Locate the cell with the specified text and output its (x, y) center coordinate. 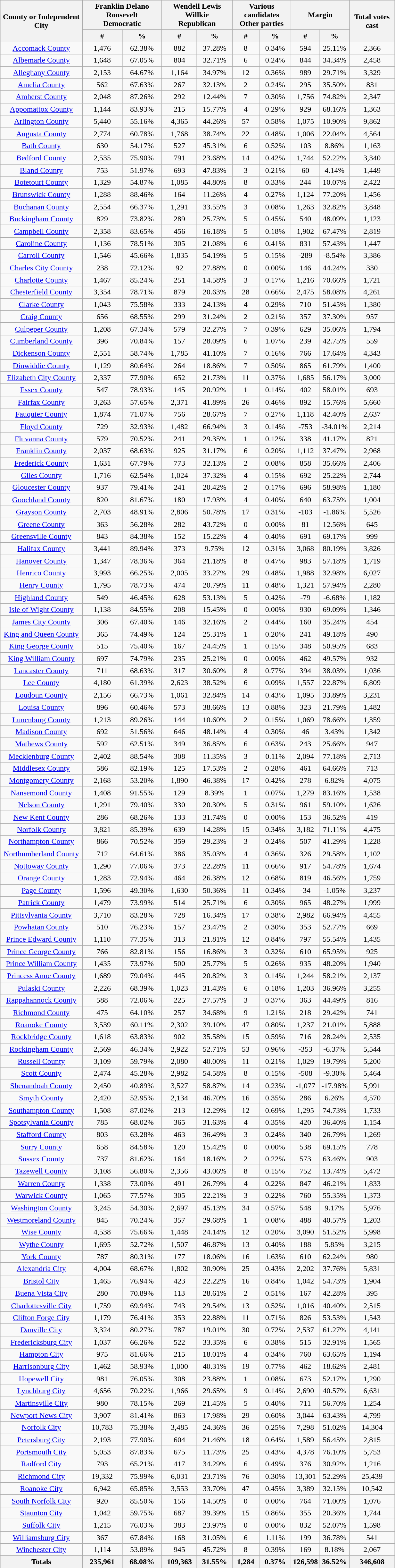
87.83% (142, 1452)
12.44% (215, 97)
44.80% (215, 182)
64.66% (334, 768)
Williamsburg City (41, 1537)
77.20% (334, 195)
28.67% (215, 414)
68.67% (142, 1269)
133 (179, 817)
45.13% (215, 1208)
78.66% (334, 719)
902 (179, 1037)
29.54% (215, 1305)
78.73% (142, 585)
46.34% (142, 1049)
52.72% (142, 1244)
South Norfolk City (41, 1501)
239 (306, 341)
70.66% (334, 280)
3,848 (372, 207)
4,365 (179, 121)
1,061 (179, 695)
2,366 (372, 48)
474 (179, 585)
-103 (306, 512)
1,144 (102, 109)
675 (179, 1452)
59.75% (142, 1513)
32.98% (334, 573)
20.82% (215, 976)
68.02% (142, 1122)
6,942 (102, 1488)
500 (179, 964)
932 (372, 658)
2,406 (372, 463)
169 (306, 1550)
0.09% (275, 683)
1,802 (179, 1269)
65.21% (142, 1464)
1,065 (102, 1196)
3,441 (102, 548)
Fauquier County (41, 414)
29.65% (215, 1391)
Pulaski County (41, 988)
Greene County (41, 524)
44.49% (334, 1000)
691 (306, 536)
75.40% (142, 646)
70.89% (142, 1293)
74.49% (142, 634)
2,168 (102, 781)
945 (179, 1550)
1,508 (102, 1110)
797 (306, 939)
244 (306, 182)
72.06% (142, 1000)
1,904 (372, 1281)
144 (179, 719)
36.49% (215, 1134)
51.02% (334, 1428)
1,110 (102, 939)
1,874 (102, 414)
61.79% (334, 365)
Prince Edward County (41, 939)
Bath County (41, 146)
6,031 (179, 1476)
37.30% (334, 317)
507 (306, 842)
Grayson County (41, 512)
76.10% (334, 1452)
-289 (306, 256)
1.11% (275, 1537)
829 (102, 219)
1,380 (372, 304)
1,244 (306, 976)
68.55% (142, 317)
1,124 (306, 195)
85.24% (142, 280)
44.26% (215, 121)
152 (179, 536)
Loudoun County (41, 695)
2,193 (102, 1440)
76 (246, 1476)
63.43% (334, 1415)
656 (102, 317)
14.28% (215, 829)
72.94% (142, 878)
2,067 (372, 1550)
35.50% (334, 85)
257 (179, 1013)
65.85% (142, 1488)
1,557 (306, 683)
2,302 (179, 1025)
42.28% (334, 1293)
879 (179, 292)
1,589 (306, 1440)
1,182 (372, 598)
2,005 (179, 573)
456 (179, 231)
81 (306, 524)
367 (102, 1537)
Essex County (41, 390)
71.11% (334, 829)
Staunton City (41, 1513)
67.05% (142, 60)
73.97% (142, 964)
1,029 (306, 1061)
Lunenburg County (41, 719)
31.74% (215, 817)
21.79% (334, 707)
77.06% (142, 866)
1,180 (372, 487)
36.85% (215, 744)
5,464 (372, 1073)
23.71% (215, 1476)
Various candidatesOther parties (262, 15)
55.16% (142, 121)
737 (102, 1159)
-34.01% (334, 427)
1,095 (306, 695)
28.24% (334, 1037)
67.34% (142, 329)
0.86% (275, 1513)
3,263 (102, 402)
1,695 (102, 1244)
66.25% (142, 573)
25.31% (215, 634)
77.18% (334, 756)
752 (306, 1171)
58.74% (142, 353)
1,785 (179, 353)
188 (306, 1244)
Dinwiddie County (41, 365)
Rockingham County (41, 1049)
1,069 (306, 719)
892 (306, 402)
Prince George County (41, 952)
1,085 (179, 182)
2,697 (179, 1208)
-34 (306, 890)
3.43% (334, 732)
67.47% (334, 231)
16.34% (215, 915)
0.25% (275, 1428)
522 (179, 1342)
463 (179, 1134)
Alexandria City (41, 1269)
-9.30% (334, 1073)
33.55% (215, 207)
514 (179, 903)
Charlottesville City (41, 1305)
1,756 (306, 97)
4,180 (102, 683)
Nelson County (41, 805)
20.30% (215, 805)
Amelia County (41, 85)
588 (102, 1000)
Smyth County (41, 1098)
0.68% (275, 878)
8.39% (215, 793)
40.31% (215, 1367)
103 (306, 146)
937 (102, 487)
989 (306, 72)
1,263 (306, 207)
Roanoke City (41, 1488)
6,631 (372, 1391)
81.41% (142, 1415)
2,690 (306, 1391)
Radford City (41, 1464)
5,831 (372, 1269)
538 (306, 1147)
1,721 (372, 280)
88.46% (142, 195)
3,245 (102, 1208)
975 (102, 1354)
22.87% (334, 683)
33.27% (215, 573)
70.24% (142, 1220)
43.72% (215, 524)
3,389 (306, 1488)
1,456 (372, 195)
419 (372, 817)
Shenandoah County (41, 1086)
13,301 (306, 1476)
14.50% (215, 1501)
1,833 (372, 1183)
1,342 (372, 732)
67.84% (142, 1537)
3,231 (372, 695)
29.71% (334, 72)
83.93% (142, 109)
394 (306, 671)
52.07% (334, 1525)
21.18% (215, 561)
Warren County (41, 1183)
0.59% (275, 1037)
376 (306, 1464)
3,354 (102, 292)
Dickenson County (41, 353)
0.33% (275, 182)
21.08% (215, 243)
0.88% (275, 707)
27.88% (215, 268)
153 (306, 817)
87.26% (142, 97)
120 (179, 1147)
-508 (306, 1073)
1,114 (102, 1550)
Washington County (41, 1208)
35.06% (334, 329)
24.45% (215, 646)
35.24% (334, 622)
0.96% (275, 1049)
Suffolk City (41, 1525)
48.14% (215, 732)
Page County (41, 890)
19 (246, 1367)
24.36% (215, 1428)
3,237 (372, 890)
20.79% (215, 585)
17.53% (215, 768)
1,733 (372, 1110)
Clarke County (41, 304)
29.35% (215, 439)
James City County (41, 622)
13.74% (334, 1171)
1,618 (102, 1037)
160 (306, 622)
Prince William County (41, 964)
2,569 (102, 1049)
61.39% (142, 683)
4,075 (372, 781)
180 (179, 500)
31.55% (215, 1562)
62.51% (142, 744)
292 (179, 97)
83.28% (142, 915)
21.73% (215, 378)
5,440 (102, 121)
2,037 (102, 451)
37.32% (215, 475)
Caroline County (41, 243)
445 (179, 976)
5,053 (102, 1452)
858 (306, 463)
64.61% (142, 854)
43.06% (215, 1171)
52.17% (334, 1379)
957 (372, 317)
54.78% (334, 866)
510 (102, 927)
48.27% (334, 903)
1,462 (102, 1367)
267 (179, 85)
28.61% (215, 1293)
832 (306, 1525)
52.77% (334, 927)
Northampton County (41, 842)
6,027 (372, 573)
Arlington County (41, 121)
Buckingham County (41, 219)
1,940 (372, 964)
2,623 (179, 683)
1,208 (102, 329)
935 (306, 964)
56.17% (334, 378)
0.46% (275, 402)
3,539 (102, 1025)
2,481 (372, 1367)
55.35% (334, 1196)
1,447 (372, 243)
317 (179, 671)
29.42% (334, 1013)
2,226 (102, 988)
-1,077 (306, 1086)
4,004 (102, 1269)
1,626 (372, 805)
23.68% (215, 158)
-6.37% (334, 1049)
65.95% (334, 952)
Mathews County (41, 744)
32.84% (215, 695)
41.89% (215, 402)
113 (179, 1293)
669 (372, 927)
York County (41, 1257)
49.57% (334, 658)
10,542 (372, 1488)
359 (179, 842)
80.64% (142, 365)
Giles County (41, 475)
32.91% (334, 1342)
18.62% (334, 1367)
3,386 (372, 256)
Henry County (41, 585)
2,347 (372, 97)
3,068 (306, 548)
17.98% (215, 1415)
1,284 (246, 1562)
0.47% (275, 561)
1,037 (102, 1342)
62.38% (142, 48)
12.29% (215, 1110)
52.95% (142, 1098)
2,703 (102, 512)
1,988 (306, 573)
Tazewell County (41, 1171)
2,774 (102, 133)
0.49% (275, 1464)
Stafford County (41, 1134)
2,475 (306, 292)
2,474 (102, 1073)
Rappahannock County (41, 1000)
46.21% (334, 1183)
15.45% (215, 610)
199 (306, 1537)
3,215 (372, 1244)
0.28% (275, 768)
1,004 (372, 500)
819 (306, 878)
826 (306, 1318)
1,596 (102, 890)
47.83% (215, 170)
63.46% (334, 1159)
82.19% (142, 768)
697 (102, 658)
773 (179, 463)
46.87% (215, 1244)
79.04% (142, 976)
11.35% (215, 756)
712 (102, 854)
Middlesex County (41, 768)
83.16% (334, 793)
56.80% (142, 1171)
11.73% (215, 1452)
35.66% (334, 463)
72.12% (142, 268)
Clifton Forge City (41, 1318)
Scott County (41, 1073)
225 (179, 1000)
Orange County (41, 878)
687 (179, 1513)
51.56% (142, 732)
45.28% (142, 1073)
44.24% (334, 268)
1,835 (179, 256)
741 (372, 1013)
5,544 (372, 1049)
2,371 (179, 402)
23.97% (215, 1525)
Patrick County (41, 903)
76.94% (142, 1281)
338 (306, 439)
683 (372, 646)
2,806 (179, 512)
45.66% (142, 256)
62.24% (334, 1257)
66.37% (142, 207)
57 (246, 121)
26.38% (215, 878)
34.34% (334, 60)
58.87% (215, 1086)
1,154 (372, 1122)
57.65% (142, 402)
15.76% (334, 402)
Norfolk City (41, 1428)
41.17% (334, 439)
1,795 (102, 585)
22.21% (215, 1196)
3,553 (179, 1488)
63.75% (334, 500)
Petersburg City (41, 1440)
903 (372, 1159)
1,036 (372, 671)
2,420 (102, 1098)
213 (179, 1110)
8.86% (334, 146)
3,527 (179, 1086)
1,719 (372, 561)
46.70% (215, 1098)
49.18% (334, 634)
981 (102, 1379)
Nansemond County (41, 793)
1,075 (306, 121)
52.71% (215, 1049)
628 (179, 598)
882 (179, 48)
48.20% (334, 964)
2,922 (179, 1049)
Goochland County (41, 500)
79.40% (142, 805)
41.10% (215, 353)
402 (306, 390)
696 (306, 487)
78.71% (142, 292)
1,674 (372, 866)
52.29% (334, 1476)
22.88% (215, 1318)
129 (179, 793)
Winchester City (41, 1550)
53.13% (215, 598)
4,378 (306, 1452)
1,163 (372, 146)
76.05% (142, 1379)
1,598 (372, 1525)
25.71% (215, 903)
31.24% (215, 317)
20.42% (215, 487)
6,809 (372, 683)
821 (372, 439)
785 (102, 1122)
2,337 (102, 378)
3,109 (102, 1061)
30.60% (215, 671)
313 (179, 939)
1,283 (102, 878)
1,543 (372, 1318)
17.64% (334, 353)
Richmond County (41, 1013)
89.94% (142, 548)
1,016 (306, 1305)
461 (306, 768)
3,821 (102, 829)
25.11% (334, 48)
29.58% (334, 854)
364 (179, 561)
289 (179, 219)
19,332 (102, 1476)
Westmoreland County (41, 1220)
9,862 (372, 121)
1,716 (102, 475)
863 (179, 1415)
930 (306, 610)
Nottoway County (41, 866)
Northumberland County (41, 854)
59.79% (142, 1061)
24.14% (215, 1232)
Fredericksburg City (41, 1342)
1,043 (102, 304)
30.92% (334, 1464)
21.45% (215, 1403)
70.22% (142, 1391)
866 (102, 842)
3,255 (372, 988)
25.66% (334, 744)
18.16% (215, 1159)
1,123 (372, 219)
5,472 (372, 1171)
2,819 (372, 231)
21.81% (215, 939)
1.21% (275, 1013)
Lee County (41, 683)
50.78% (215, 512)
2,744 (372, 475)
74.73% (334, 1110)
0.50% (275, 365)
89.26% (142, 719)
31.43% (215, 988)
778 (372, 1147)
78.15% (142, 1403)
1,476 (102, 48)
3,485 (179, 1428)
Mecklenburg County (41, 756)
66.26% (142, 1342)
56.45% (334, 1440)
57.18% (334, 561)
1,408 (102, 793)
804 (179, 60)
49.30% (142, 890)
0.23% (275, 1086)
1,359 (372, 719)
Culpeper County (41, 329)
713 (372, 768)
Fairfax County (41, 402)
76.03% (142, 1525)
Newport News City (41, 1415)
559 (372, 341)
843 (102, 536)
1,565 (372, 1342)
78.93% (142, 390)
79.41% (142, 487)
39.10% (215, 1025)
3,044 (306, 1415)
10.60% (215, 719)
12.56% (334, 524)
0.51% (275, 1293)
396 (102, 341)
84.58% (142, 1147)
Total votes cast (372, 21)
41.29% (334, 842)
1,138 (102, 610)
548 (306, 1208)
-753 (306, 427)
3,826 (372, 548)
604 (179, 1440)
109,363 (179, 1562)
23.47% (215, 927)
1,000 (179, 1367)
68.08% (142, 1562)
69.09% (334, 610)
1,890 (179, 781)
62.54% (142, 475)
74.79% (142, 658)
630 (102, 146)
35.58% (215, 1037)
177 (179, 1257)
251 (179, 280)
1,347 (102, 561)
4,343 (372, 353)
Franklin Delano RooseveltDemocratic (122, 15)
25,439 (372, 1476)
22.22% (215, 1281)
965 (306, 903)
18.06% (215, 1257)
1,768 (179, 133)
58.98% (334, 487)
81.66% (142, 1354)
38.52% (215, 683)
92 (179, 268)
1,630 (179, 890)
-17.98% (334, 1086)
5,660 (372, 402)
1,023 (179, 988)
55.54% (334, 939)
3,993 (102, 573)
Bland County (41, 170)
423 (179, 1281)
983 (306, 561)
32.27% (215, 329)
Accomack County (41, 48)
54.17% (142, 146)
Pittsylvania County (41, 915)
75.38% (142, 1428)
3,182 (306, 829)
88.54% (142, 756)
947 (372, 744)
10,783 (102, 1428)
346,608 (372, 1562)
6.82% (334, 781)
1,546 (102, 256)
417 (179, 1464)
37.76% (334, 1269)
-353 (306, 1049)
25.73% (215, 219)
1,136 (102, 243)
Lynchburg City (41, 1391)
-8.54% (334, 256)
299 (179, 317)
1.63% (275, 1257)
1,112 (306, 451)
1,129 (102, 365)
1,295 (306, 1110)
15.42% (215, 1147)
0.80% (275, 1025)
New Kent County (41, 817)
540 (306, 219)
1,449 (372, 170)
4,455 (372, 915)
Russell County (41, 1061)
69.17% (334, 536)
5,998 (372, 1232)
2,554 (102, 207)
1,794 (372, 329)
63.65% (334, 1354)
0.11% (275, 756)
326 (306, 854)
16.18% (215, 231)
40.89% (142, 1086)
488 (306, 1220)
395 (372, 1293)
1,689 (102, 976)
4.14% (334, 170)
Hanover County (41, 561)
36 (246, 1428)
Botetourt County (41, 182)
82.81% (142, 952)
20.63% (215, 292)
Montgomery County (41, 781)
Henrico County (41, 573)
0.44% (275, 622)
30.90% (215, 1269)
51.45% (334, 304)
2,968 (372, 451)
9.75% (215, 548)
2,156 (102, 695)
0.57% (275, 1208)
73.00% (142, 1183)
38.03% (334, 671)
2,515 (372, 1305)
37.28% (215, 48)
4,475 (372, 829)
37.47% (334, 451)
51.52% (334, 1232)
Harrisonburg City (41, 1367)
21.01% (334, 1025)
527 (179, 146)
73.82% (142, 219)
645 (372, 524)
1,215 (102, 1525)
323 (306, 707)
1,373 (372, 1196)
County or Independent City (41, 21)
71.00% (334, 1501)
3,108 (102, 1171)
19.79% (334, 1061)
34.97% (215, 72)
15.77% (215, 109)
235,961 (102, 1562)
6.26% (334, 1098)
Sussex County (41, 1159)
Appomattox County (41, 109)
20.92% (215, 390)
Louisa County (41, 707)
2,358 (102, 231)
58.01% (334, 390)
36.96% (334, 988)
4,261 (372, 292)
69.94% (142, 1305)
10.90% (334, 121)
54.30% (142, 1208)
5,991 (372, 1086)
38.66% (215, 707)
34.29% (215, 1464)
70.84% (142, 341)
1,076 (372, 1501)
51.97% (142, 170)
793 (102, 1464)
36.78% (334, 1537)
69.15% (334, 1147)
282 (179, 524)
54.87% (142, 182)
3,000 (372, 378)
Wythe County (41, 1244)
1,346 (372, 610)
145 (179, 390)
1,538 (372, 793)
39.39% (215, 1513)
23.88% (215, 1379)
1,194 (372, 1354)
1,479 (102, 903)
34.68% (215, 1013)
Alleghany County (41, 72)
791 (179, 158)
Cumberland County (41, 341)
865 (306, 365)
1,999 (372, 903)
45.31% (215, 146)
10.07% (334, 182)
53.89% (142, 1550)
475 (102, 1013)
34 (246, 1208)
1,024 (179, 475)
28.09% (215, 341)
60.46% (142, 707)
295 (306, 85)
46.38% (215, 781)
208 (179, 610)
19.01% (215, 1330)
1,448 (179, 1232)
56.28% (142, 524)
4,570 (372, 1098)
Hopewell City (41, 1379)
1,213 (102, 719)
29.68% (215, 1220)
1,279 (306, 793)
61.27% (334, 1330)
48.09% (334, 219)
1,467 (102, 280)
5.85% (334, 1244)
235 (179, 658)
22.04% (334, 133)
-6.68% (334, 598)
58.21% (334, 976)
2,422 (372, 182)
264 (179, 365)
32.93% (142, 427)
3,324 (102, 1330)
1,507 (179, 1244)
586 (102, 768)
816 (372, 1000)
18 (246, 1440)
Gloucester County (41, 487)
Fluvanna County (41, 439)
56.70% (334, 1403)
1,321 (306, 585)
45.72% (215, 1550)
Hampton City (41, 1354)
0.69% (275, 1110)
640 (306, 500)
2,153 (102, 72)
929 (306, 109)
2,048 (102, 97)
25.21% (215, 658)
4,564 (372, 133)
Bedford County (41, 158)
68.26% (142, 817)
541 (372, 1537)
2,080 (179, 1061)
78.51% (142, 243)
124 (179, 634)
847 (306, 1183)
0.26% (275, 964)
5,526 (372, 512)
32.82% (334, 207)
Isle of Wight County (41, 610)
25.77% (215, 964)
52.22% (334, 158)
639 (179, 829)
1,118 (306, 414)
Richmond City (41, 1476)
243 (306, 744)
278 (306, 781)
280 (102, 1293)
1,685 (306, 378)
464 (179, 878)
83.65% (142, 231)
Elizabeth City County (41, 378)
Buchanan County (41, 207)
2,450 (102, 1086)
78.36% (142, 561)
81.67% (142, 500)
18.01% (215, 1354)
60 (306, 170)
490 (372, 634)
Rockbridge County (41, 1037)
60.78% (142, 133)
Bristol City (41, 1281)
0.60% (275, 1415)
14,304 (372, 1428)
Campbell County (41, 231)
1,400 (372, 365)
3,710 (102, 915)
Totals (41, 1562)
Greensville County (41, 536)
66.73% (142, 695)
31.63% (215, 1122)
King and Queen County (41, 634)
355 (306, 1513)
592 (102, 744)
2,637 (372, 414)
Highland County (41, 598)
Madison County (41, 732)
917 (306, 866)
77.35% (142, 939)
31.05% (215, 1537)
710 (306, 304)
46.56% (334, 878)
340 (306, 1134)
2,356 (179, 1171)
Princess Anne County (41, 976)
Spotsylvania County (41, 1122)
63.28% (142, 1134)
0.63% (275, 744)
36.40% (334, 1122)
Craig County (41, 317)
716 (306, 1037)
4,538 (102, 1232)
80.31% (142, 1257)
0.41% (275, 243)
306 (102, 622)
Margin (320, 15)
168 (179, 1537)
2,551 (102, 353)
17.93% (215, 500)
658 (102, 1147)
73.99% (142, 903)
348 (306, 646)
71.07% (142, 414)
77.57% (142, 1196)
33.89% (334, 695)
33.35% (215, 1342)
King George County (41, 646)
845 (102, 1220)
31.17% (215, 451)
1,902 (306, 231)
84.38% (142, 536)
32.15% (334, 1488)
46 (306, 732)
8.18% (334, 1550)
3,340 (372, 158)
5,200 (372, 1061)
Franklin County (41, 451)
0.58% (275, 121)
Chesterfield County (41, 292)
35.03% (215, 854)
40.40% (334, 1305)
Charlotte County (41, 280)
844 (306, 60)
75.99% (142, 1476)
58.93% (142, 1367)
22 (246, 133)
1,006 (306, 133)
238 (102, 268)
4,141 (372, 1330)
1,164 (179, 72)
383 (179, 1525)
1,102 (372, 854)
1,288 (102, 195)
756 (179, 414)
753 (102, 170)
Wendell Lewis WillkieRepublican (197, 15)
68.16% (334, 109)
0.16% (275, 353)
53.53% (334, 1318)
Buena Vista City (41, 1293)
80.19% (334, 548)
Southampton County (41, 1110)
-1.05% (334, 890)
32.16% (215, 622)
Warwick County (41, 1196)
2,713 (372, 756)
4,656 (102, 1391)
549 (102, 598)
Brunswick County (41, 195)
Roanoke County (41, 1025)
0.64% (275, 1440)
2,094 (306, 756)
67.79% (142, 463)
21.46% (215, 1440)
673 (306, 1379)
743 (179, 1305)
1,329 (102, 182)
42.75% (334, 341)
1,648 (102, 60)
2,458 (372, 60)
74.82% (334, 97)
15.22% (215, 536)
Charles City County (41, 268)
3,329 (372, 72)
218 (306, 1013)
54.73% (334, 1281)
-1.86% (334, 512)
729 (102, 427)
Danville City (41, 1330)
64.10% (142, 1013)
125 (179, 768)
60.11% (142, 1025)
Lancaster County (41, 671)
26 (246, 402)
5,888 (372, 1025)
7,298 (306, 1428)
Powhatan County (41, 927)
999 (372, 536)
57.43% (334, 243)
803 (102, 1134)
32.71% (215, 60)
85.50% (142, 1501)
16.86% (215, 952)
1,338 (102, 1183)
18.86% (215, 365)
269 (179, 1403)
2,214 (372, 427)
3,907 (102, 1415)
48.91% (142, 512)
87.02% (142, 1110)
Amherst County (41, 97)
126,598 (306, 1562)
-79 (306, 598)
820 (102, 500)
896 (102, 707)
28 (246, 292)
Portsmouth City (41, 1452)
386 (179, 854)
2,280 (372, 585)
59.10% (334, 805)
920 (102, 1501)
1,179 (102, 1318)
Carroll County (41, 256)
5,753 (372, 1452)
54.19% (215, 256)
491 (179, 1183)
40.00% (215, 1061)
75.90% (142, 158)
2,137 (372, 976)
1,237 (306, 1025)
9.17% (334, 1208)
38.74% (215, 133)
Floyd County (41, 427)
42.40% (334, 414)
629 (306, 329)
728 (179, 915)
349 (179, 744)
46.45% (142, 598)
68.39% (142, 988)
1,465 (102, 1281)
2,402 (102, 756)
76.41% (142, 1318)
57.94% (334, 585)
50.36% (215, 890)
652 (179, 378)
1,254 (372, 1403)
53.20% (142, 781)
Albemarle County (41, 60)
547 (102, 390)
2,815 (372, 1440)
75.66% (142, 1232)
Surry County (41, 1147)
27.57% (215, 1000)
80.27% (142, 1330)
50.95% (334, 646)
24.13% (215, 304)
1.07% (275, 341)
1,966 (179, 1391)
85.39% (142, 829)
333 (179, 304)
Halifax County (41, 548)
1,228 (372, 842)
3,090 (306, 1232)
764 (306, 1501)
562 (102, 85)
0.32% (275, 952)
67.63% (142, 85)
25.22% (334, 475)
0.12% (275, 439)
14.58% (215, 280)
Frederick County (41, 463)
Martinsville City (41, 1403)
1,631 (102, 463)
Augusta County (41, 133)
4,799 (372, 1415)
33.70% (215, 1488)
454 (372, 622)
2,202 (306, 1269)
594 (306, 48)
0.07% (275, 793)
2,134 (179, 1098)
11.26% (215, 195)
30 (246, 1330)
5,976 (372, 1208)
Wise County (41, 1232)
53 (246, 1049)
0.71% (275, 1318)
646 (179, 732)
84.55% (142, 610)
1,269 (372, 1134)
1,363 (372, 109)
420 (306, 1122)
58.08% (334, 292)
2,537 (306, 1330)
54.58% (215, 1073)
Norfolk County (41, 829)
67.40% (142, 622)
20.36% (334, 1513)
81.62% (142, 1159)
King William County (41, 658)
63.83% (142, 1037)
29.23% (215, 842)
961 (306, 805)
91.55% (142, 793)
22.28% (215, 866)
0.72% (275, 1330)
75.58% (142, 304)
76.23% (142, 927)
64.67% (142, 72)
